Output the [X, Y] coordinate of the center of the cell containing the given text.  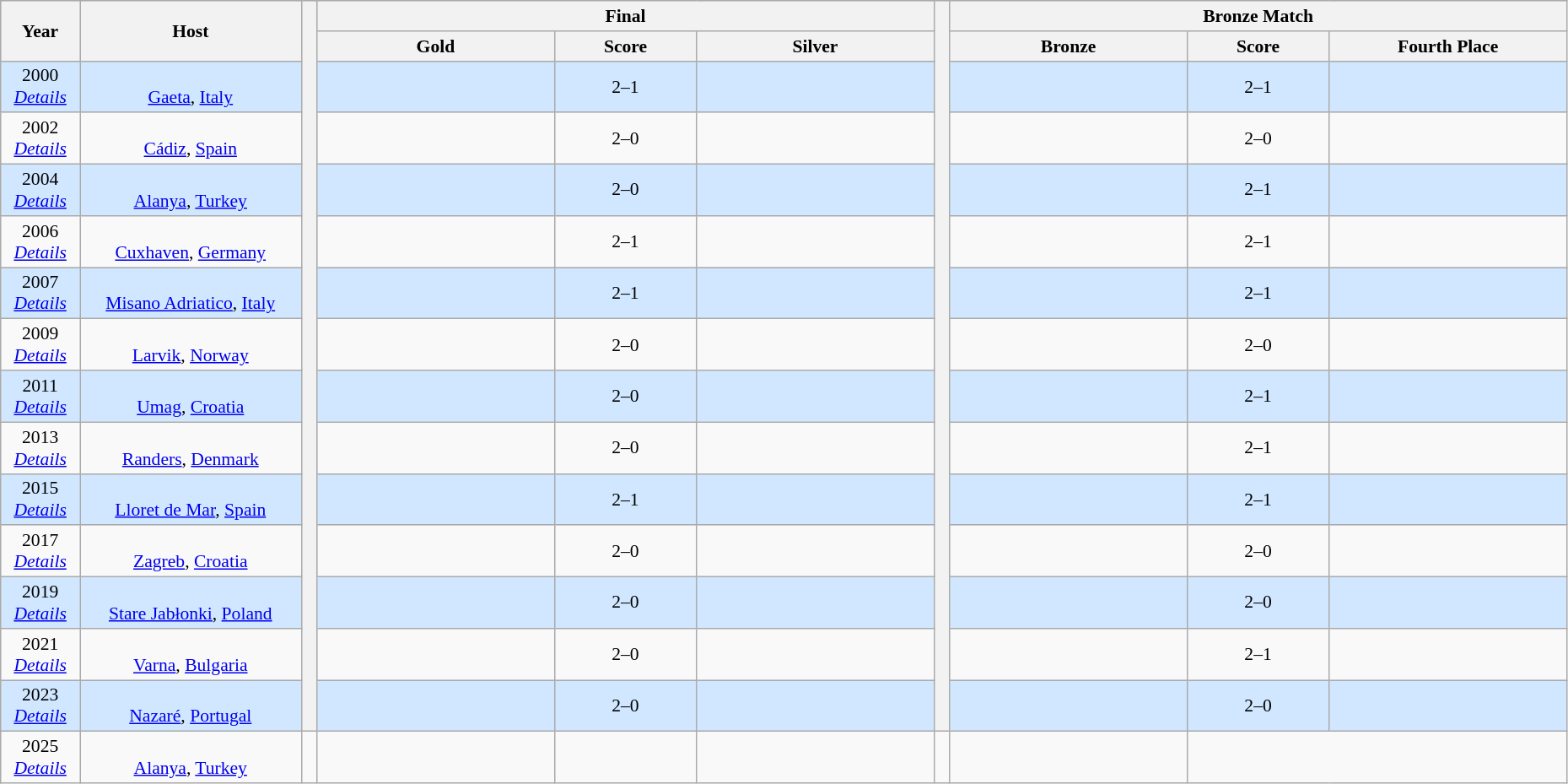
2023 Details [40, 706]
Lloret de Mar, Spain [191, 500]
2017 Details [40, 552]
Gaeta, Italy [191, 86]
Gold [435, 46]
2025 Details [40, 758]
Randers, Denmark [191, 447]
Umag, Croatia [191, 397]
Nazaré, Portugal [191, 706]
2004 Details [40, 191]
Bronze Match [1258, 16]
2011 Details [40, 397]
2007 Details [40, 294]
Zagreb, Croatia [191, 552]
2002 Details [40, 138]
Host [191, 30]
2013 Details [40, 447]
2015 Details [40, 500]
Silver [815, 46]
Final [626, 16]
Larvik, Norway [191, 344]
2021 Details [40, 655]
Cuxhaven, Germany [191, 241]
2006 Details [40, 241]
Fourth Place [1447, 46]
2019 Details [40, 603]
2009 Details [40, 344]
Varna, Bulgaria [191, 655]
2000 Details [40, 86]
Cádiz, Spain [191, 138]
Bronze [1068, 46]
Year [40, 30]
Stare Jabłonki, Poland [191, 603]
Misano Adriatico, Italy [191, 294]
